Return [x, y] of the center of cell containing provided text 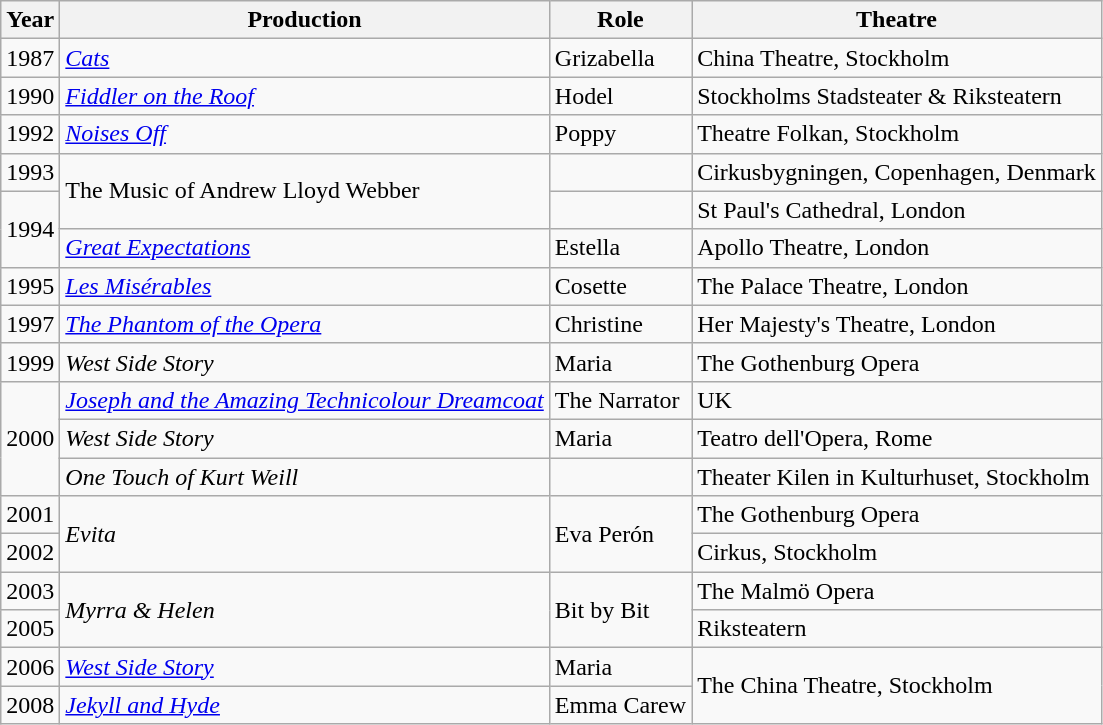
China Theatre, Stockholm [897, 58]
1994 [30, 229]
Teatro dell'Opera, Rome [897, 438]
2002 [30, 553]
Jekyll and Hyde [304, 705]
Joseph and the Amazing Technicolour Dreamcoat [304, 400]
Cirkus, Stockholm [897, 553]
1990 [30, 96]
Theater Kilen in Kulturhuset, Stockholm [897, 477]
Estella [620, 248]
Evita [304, 534]
2003 [30, 591]
Great Expectations [304, 248]
2008 [30, 705]
Riksteatern [897, 629]
The Malmö Opera [897, 591]
UK [897, 400]
1995 [30, 286]
Apollo Theatre, London [897, 248]
Emma Carew [620, 705]
Cats [304, 58]
Noises Off [304, 134]
2006 [30, 667]
Hodel [620, 96]
1993 [30, 172]
2005 [30, 629]
Theatre [897, 20]
Poppy [620, 134]
1997 [30, 324]
The Palace Theatre, London [897, 286]
Fiddler on the Roof [304, 96]
2001 [30, 515]
Eva Perón [620, 534]
Les Misérables [304, 286]
1999 [30, 362]
Bit by Bit [620, 610]
One Touch of Kurt Weill [304, 477]
Production [304, 20]
Stockholms Stadsteater & Riksteatern [897, 96]
The Music of Andrew Lloyd Webber [304, 191]
Cirkusbygningen, Copenhagen, Denmark [897, 172]
The Phantom of the Opera [304, 324]
2000 [30, 438]
Cosette [620, 286]
The Narrator [620, 400]
Role [620, 20]
1992 [30, 134]
Grizabella [620, 58]
Theatre Folkan, Stockholm [897, 134]
Myrra & Helen [304, 610]
The China Theatre, Stockholm [897, 686]
Her Majesty's Theatre, London [897, 324]
Year [30, 20]
Christine [620, 324]
St Paul's Cathedral, London [897, 210]
1987 [30, 58]
